Pinpoint the cell where the given text exists, returning its [x, y] midpoint coordinate. 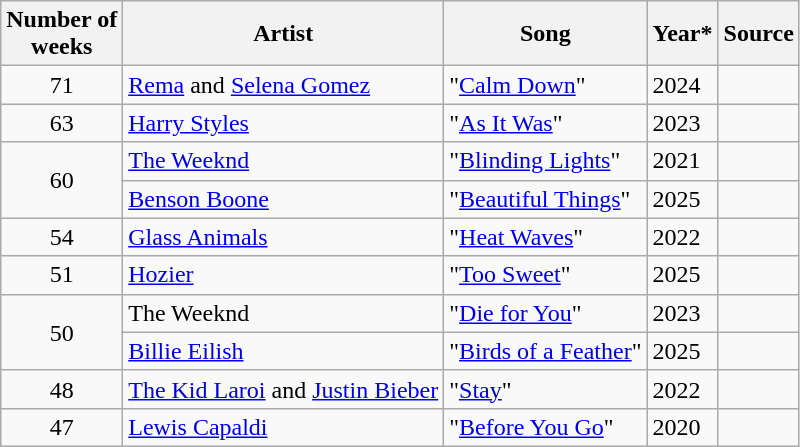
48 [62, 389]
Rema and Selena Gomez [284, 85]
2024 [682, 85]
47 [62, 427]
Billie Eilish [284, 351]
Song [546, 34]
Glass Animals [284, 237]
71 [62, 85]
Harry Styles [284, 123]
51 [62, 275]
Number of weeks [62, 34]
63 [62, 123]
"Stay" [546, 389]
54 [62, 237]
"Calm Down" [546, 85]
"Die for You" [546, 313]
60 [62, 180]
"Beautiful Things" [546, 199]
2021 [682, 161]
"Before You Go" [546, 427]
Year* [682, 34]
Hozier [284, 275]
Artist [284, 34]
Source [758, 34]
2020 [682, 427]
Lewis Capaldi [284, 427]
"Too Sweet" [546, 275]
50 [62, 332]
"As It Was" [546, 123]
"Heat Waves" [546, 237]
Benson Boone [284, 199]
"Birds of a Feather" [546, 351]
The Kid Laroi and Justin Bieber [284, 389]
"Blinding Lights" [546, 161]
